Detect which cell encompasses the target text, then output its [x, y] center coordinate. 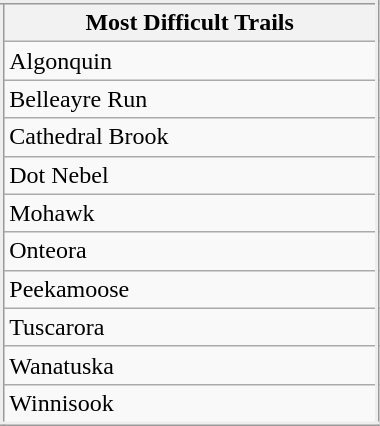
Cathedral Brook [190, 137]
Dot Nebel [190, 175]
Wanatuska [190, 365]
Belleayre Run [190, 99]
Most Difficult Trails [190, 22]
Mohawk [190, 213]
Tuscarora [190, 327]
Peekamoose [190, 289]
Onteora [190, 251]
Winnisook [190, 404]
Algonquin [190, 61]
